Output the (X, Y) coordinate of the center of the cell containing the given text.  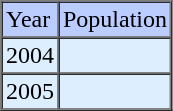
Year (30, 20)
2005 (30, 92)
Population (114, 20)
2004 (30, 56)
